Locate the cell with the specified text and output its [X, Y] center coordinate. 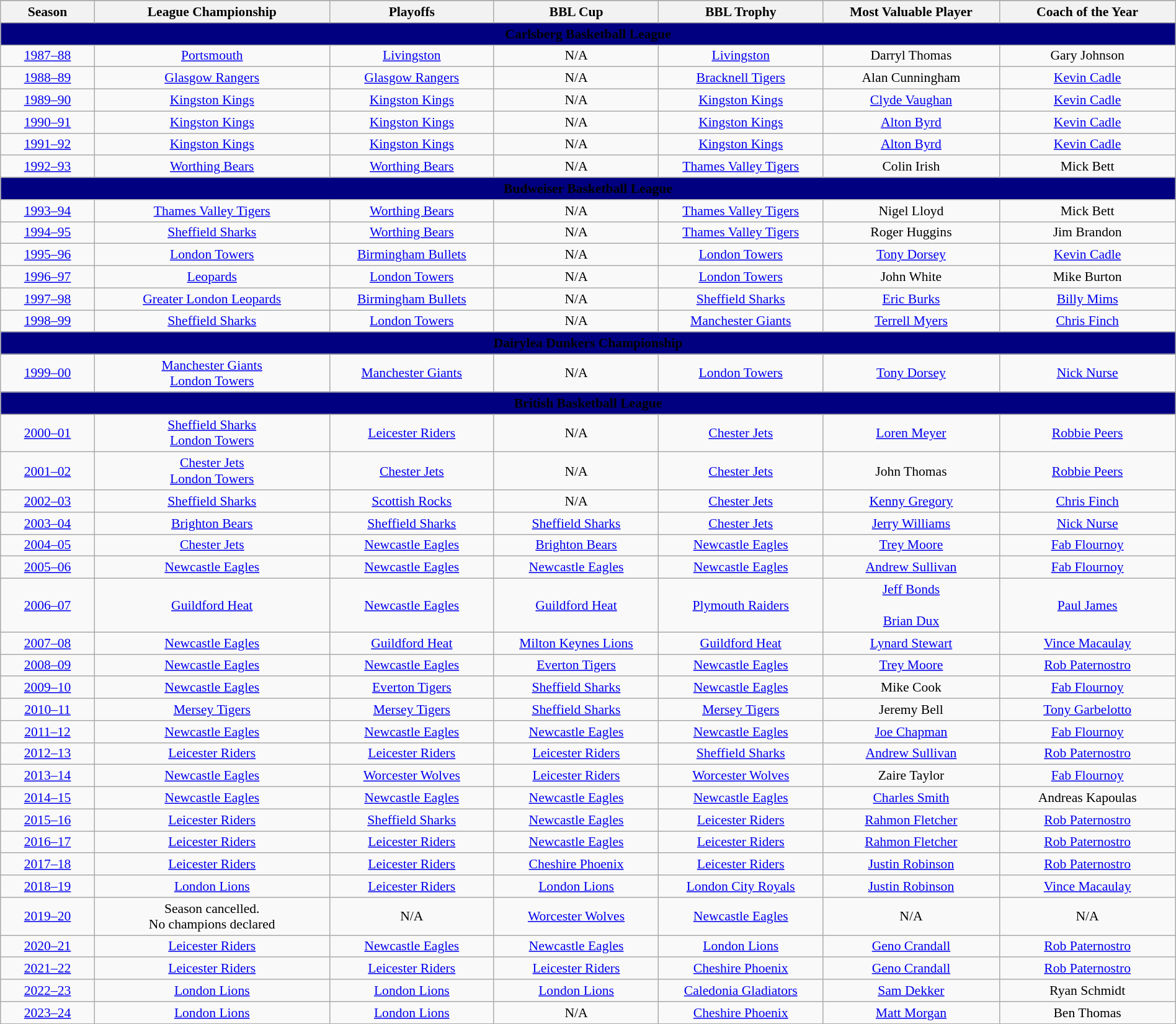
2019–20 [48, 917]
1988–89 [48, 78]
Billy Mims [1087, 299]
Most Valuable Player [911, 12]
2023–24 [48, 1013]
Alan Cunningham [911, 78]
Coach of the Year [1087, 12]
2021–22 [48, 969]
2020–21 [48, 946]
1996–97 [48, 277]
2001–02 [48, 471]
Season cancelled.No champions declared [212, 917]
1993–94 [48, 211]
Leopards [212, 277]
Nigel Lloyd [911, 211]
Milton Keynes Lions [576, 643]
Kenny Gregory [911, 501]
Jerry Williams [911, 523]
Sam Dekker [911, 991]
2011–12 [48, 732]
2002–03 [48, 501]
1990–91 [48, 122]
Terrell Myers [911, 321]
1998–99 [48, 321]
Ryan Schmidt [1087, 991]
1999–00 [48, 373]
BBL Cup [576, 12]
Andreas Kapoulas [1087, 798]
Joe Chapman [911, 732]
2008–09 [48, 666]
Darryl Thomas [911, 56]
2022–23 [48, 991]
Mike Burton [1087, 277]
Chester Jets London Towers [212, 471]
British Basketball League [588, 403]
Clyde Vaughan [911, 100]
1994–95 [48, 233]
Dairylea Dunkers Championship [588, 344]
2007–08 [48, 643]
Roger Huggins [911, 233]
Lynard Stewart [911, 643]
Portsmouth [212, 56]
Mike Cook [911, 688]
2009–10 [48, 688]
Colin Irish [911, 167]
2018–19 [48, 886]
1992–93 [48, 167]
1987–88 [48, 56]
Carlsberg Basketball League [588, 34]
London City Royals [741, 886]
1989–90 [48, 100]
2016–17 [48, 842]
Playoffs [412, 12]
Charles Smith [911, 798]
Paul James [1087, 605]
Zaire Taylor [911, 776]
2015–16 [48, 820]
Budweiser Basketball League [588, 189]
2010–11 [48, 710]
Jeff BondsBrian Dux [911, 605]
BBL Trophy [741, 12]
Scottish Rocks [412, 501]
League Championship [212, 12]
2014–15 [48, 798]
Ben Thomas [1087, 1013]
John White [911, 277]
Gary Johnson [1087, 56]
Plymouth Raiders [741, 605]
John Thomas [911, 471]
1991–92 [48, 145]
2013–14 [48, 776]
2012–13 [48, 754]
Sheffield Sharks London Towers [212, 433]
Tony Garbelotto [1087, 710]
Caledonia Gladiators [741, 991]
Season [48, 12]
Loren Meyer [911, 433]
1997–98 [48, 299]
1995–96 [48, 255]
Jim Brandon [1087, 233]
2005–06 [48, 568]
Eric Burks [911, 299]
Bracknell Tigers [741, 78]
Greater London Leopards [212, 299]
2004–05 [48, 545]
Jeremy Bell [911, 710]
2017–18 [48, 865]
2000–01 [48, 433]
2006–07 [48, 605]
2003–04 [48, 523]
Manchester Giants London Towers [212, 373]
Matt Morgan [911, 1013]
